Search for the cell housing the specified text and yield its [X, Y] center coordinate. 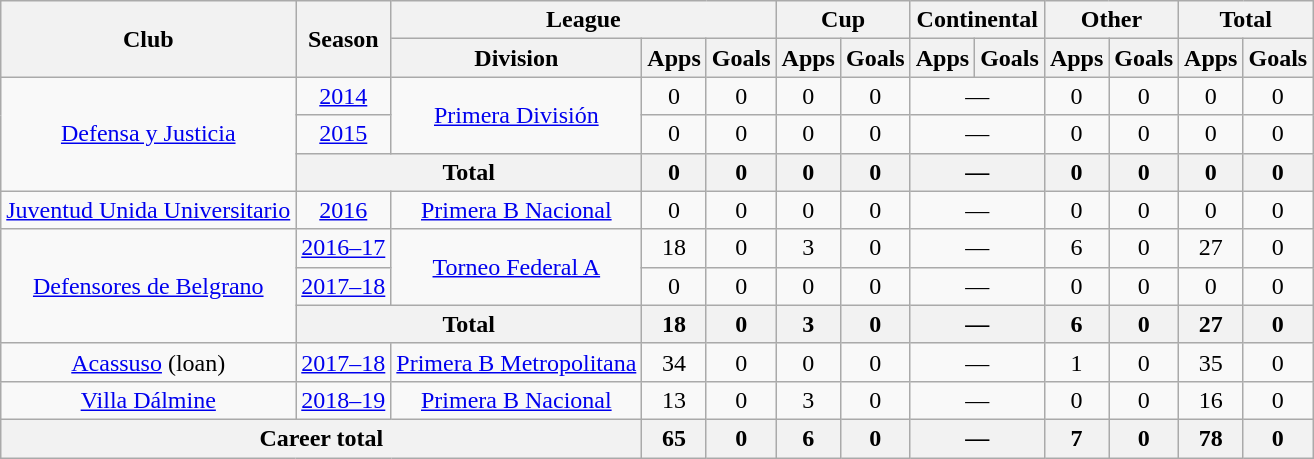
Division [516, 58]
Cup [843, 20]
2016 [344, 210]
35 [1211, 362]
2014 [344, 96]
Defensa y Justicia [148, 134]
Defensores de Belgrano [148, 286]
2015 [344, 134]
Other [1111, 20]
Primera División [516, 115]
1 [1076, 362]
Continental [977, 20]
7 [1076, 438]
Season [344, 39]
34 [674, 362]
Career total [322, 438]
Primera B Metropolitana [516, 362]
Torneo Federal A [516, 267]
16 [1211, 400]
78 [1211, 438]
65 [674, 438]
League [584, 20]
2016–17 [344, 248]
13 [674, 400]
Villa Dálmine [148, 400]
2018–19 [344, 400]
Juventud Unida Universitario [148, 210]
Club [148, 39]
Acassuso (loan) [148, 362]
